Search for the cell housing the specified text and yield its (X, Y) center coordinate. 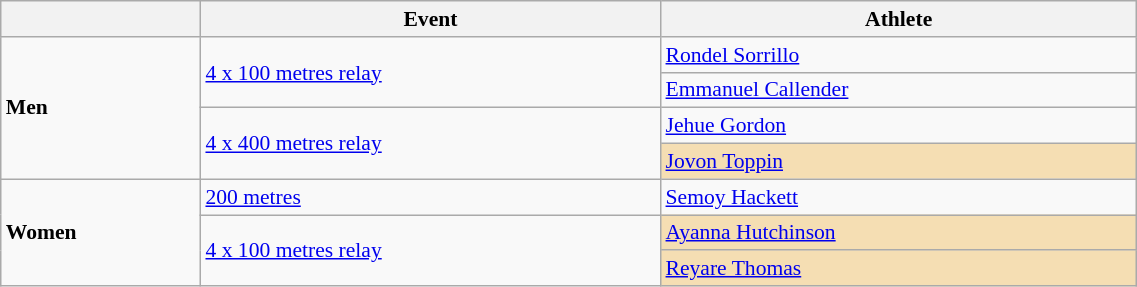
Athlete (898, 19)
Event (430, 19)
Rondel Sorrillo (898, 55)
Men (101, 108)
Reyare Thomas (898, 269)
Jovon Toppin (898, 162)
Women (101, 232)
Jehue Gordon (898, 126)
Emmanuel Callender (898, 90)
4 x 400 metres relay (430, 144)
200 metres (430, 197)
Semoy Hackett (898, 197)
Ayanna Hutchinson (898, 233)
